Identify which cell holds the provided text, then report its [X, Y] central coordinate. 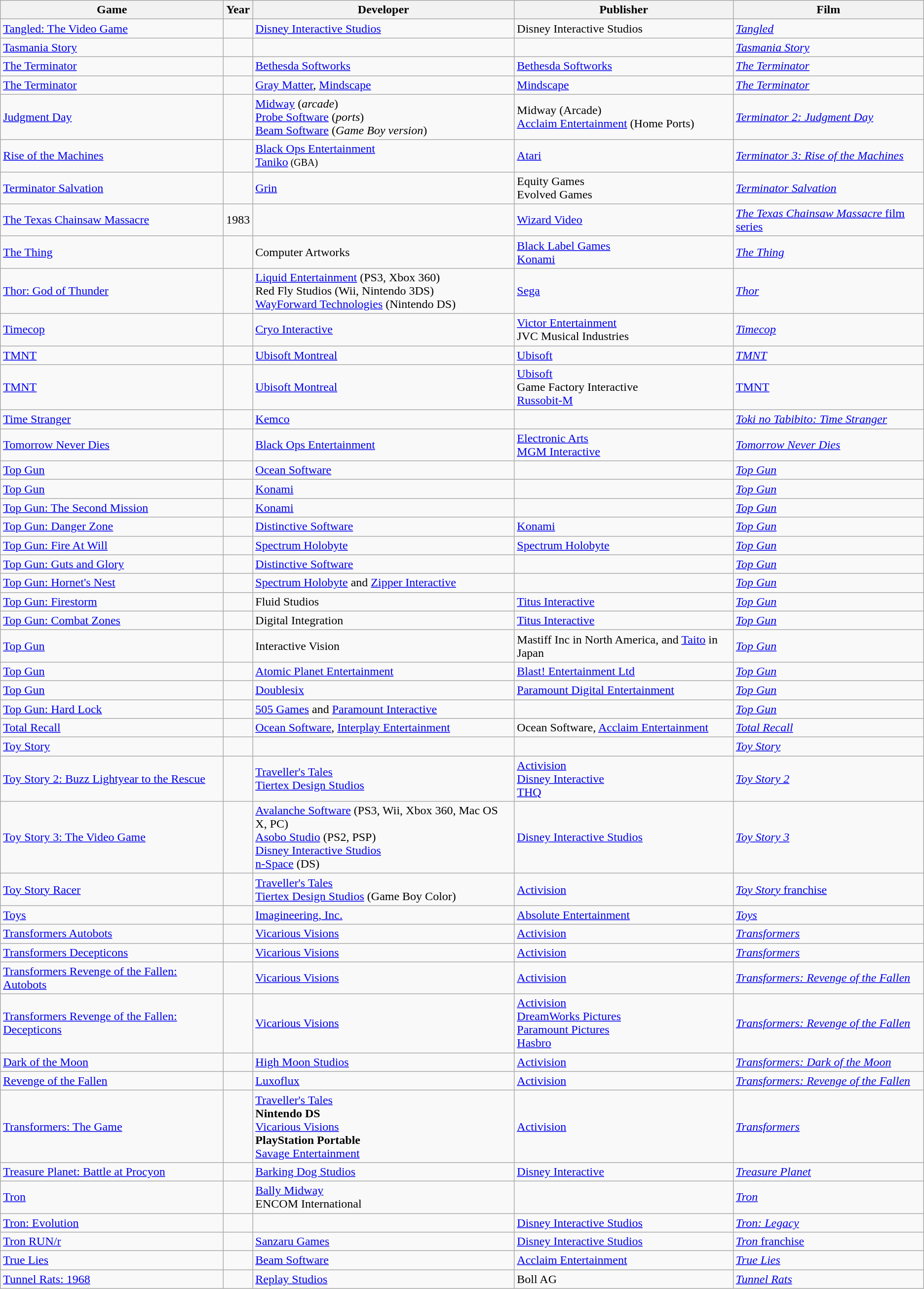
Cryo Interactive [384, 330]
Tron franchise [828, 1242]
High Moon Studios [384, 1062]
Paramount Digital Entertainment [624, 690]
Tron: Evolution [112, 1222]
Year [238, 10]
Victor EntertainmentJVC Musical Industries [624, 330]
Midway (arcade)Probe Software (ports)Beam Software (Game Boy version) [384, 117]
Tangled: The Video Game [112, 29]
Time Stranger [112, 419]
Ocean Software, Interplay Entertainment [384, 728]
Wizard Video [624, 220]
Sanzaru Games [384, 1242]
Ocean Software, Acclaim Entertainment [624, 728]
UbisoftGame Factory InteractiveRussobit-M [624, 387]
Transformers Revenge of the Fallen: Autobots [112, 978]
Atomic Planet Entertainment [384, 671]
Treasure Planet [828, 1172]
Thor: God of Thunder [112, 291]
Ocean Software [384, 470]
Thor [828, 291]
Mastiff Inc in North America, and Taito in Japan [624, 645]
Computer Artworks [384, 252]
505 Games and Paramount Interactive [384, 709]
Atari [624, 156]
Terminator 3: Rise of the Machines [828, 156]
Boll AG [624, 1279]
Black Ops EntertainmentTaniko (GBA) [384, 156]
Toy Story 2: Buzz Lightyear to the Rescue [112, 779]
Transformers: The Game [112, 1126]
Top Gun: Hornet's Nest [112, 583]
Treasure Planet: Battle at Procyon [112, 1172]
Luxoflux [384, 1081]
Black Label GamesKonami [624, 252]
Film [828, 10]
Bally MidwayENCOM International [384, 1197]
Transformers Decepticons [112, 952]
Electronic Arts MGM Interactive [624, 445]
Transformers Revenge of the Fallen: Decepticons [112, 1024]
1983 [238, 220]
Spectrum Holobyte and Zipper Interactive [384, 583]
Replay Studios [384, 1279]
Imagineering, Inc. [384, 915]
Sega [624, 291]
Traveller's TalesTiertex Design Studios (Game Boy Color) [384, 889]
Absolute Entertainment [624, 915]
Toy Story 3: The Video Game [112, 837]
Toy Story 3 [828, 837]
Tunnel Rats: 1968 [112, 1279]
Top Gun: Combat Zones [112, 620]
Toki no Tabibito: Time Stranger [828, 419]
Barking Dog Studios [384, 1172]
Toy Story 2 [828, 779]
Publisher [624, 10]
Digital Integration [384, 620]
Top Gun: The Second Mission [112, 508]
Traveller's TalesTiertex Design Studios [384, 779]
Top Gun: Hard Lock [112, 709]
Top Gun: Fire At Will [112, 545]
Developer [384, 10]
Doublesix [384, 690]
Top Gun: Danger Zone [112, 527]
Top Gun: Firestorm [112, 602]
Tron RUN/r [112, 1242]
Black Ops Entertainment [384, 445]
Acclaim Entertainment [624, 1260]
Toy Story franchise [828, 889]
Disney Interactive [624, 1172]
Toy Story Racer [112, 889]
The Texas Chainsaw Massacre film series [828, 220]
ActivisionDreamWorks PicturesParamount PicturesHasbro [624, 1024]
Tunnel Rats [828, 1279]
Revenge of the Fallen [112, 1081]
Fluid Studios [384, 602]
Transformers: Dark of the Moon [828, 1062]
Dark of the Moon [112, 1062]
Blast! Entertainment Ltd [624, 671]
Grin [384, 188]
Interactive Vision [384, 645]
Kemco [384, 419]
Midway (Arcade) Acclaim Entertainment (Home Ports) [624, 117]
The Texas Chainsaw Massacre [112, 220]
Avalanche Software (PS3, Wii, Xbox 360, Mac OS X, PC)Asobo Studio (PS2, PSP)Disney Interactive Studiosn-Space (DS) [384, 837]
ActivisionDisney Interactive THQ [624, 779]
Mindscape [624, 85]
Ubisoft [624, 355]
Rise of the Machines [112, 156]
Tangled [828, 29]
Liquid Entertainment (PS3, Xbox 360)Red Fly Studios (Wii, Nintendo 3DS)WayForward Technologies (Nintendo DS) [384, 291]
Judgment Day [112, 117]
Terminator 2: Judgment Day [828, 117]
Top Gun: Guts and Glory [112, 564]
Traveller's TalesNintendo DSVicarious VisionsPlayStation PortableSavage Entertainment [384, 1126]
Tron: Legacy [828, 1222]
Game [112, 10]
Equity GamesEvolved Games [624, 188]
Gray Matter, Mindscape [384, 85]
Transformers Autobots [112, 934]
Beam Software [384, 1260]
